Provide the [x, y] coordinate of the cell's center where the given text is located.  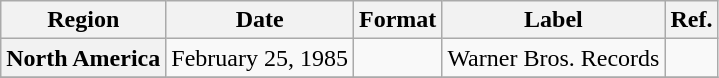
February 25, 1985 [260, 58]
Region [84, 20]
Warner Bros. Records [554, 58]
Format [397, 20]
Date [260, 20]
Ref. [692, 20]
Label [554, 20]
North America [84, 58]
